Determine the [x, y] coordinate at the center of the cell enclosing the given text.  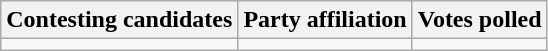
Party affiliation [325, 20]
Contesting candidates [120, 20]
Votes polled [480, 20]
